For the text-containing cell, return its midpoint in [X, Y] coordinate format. 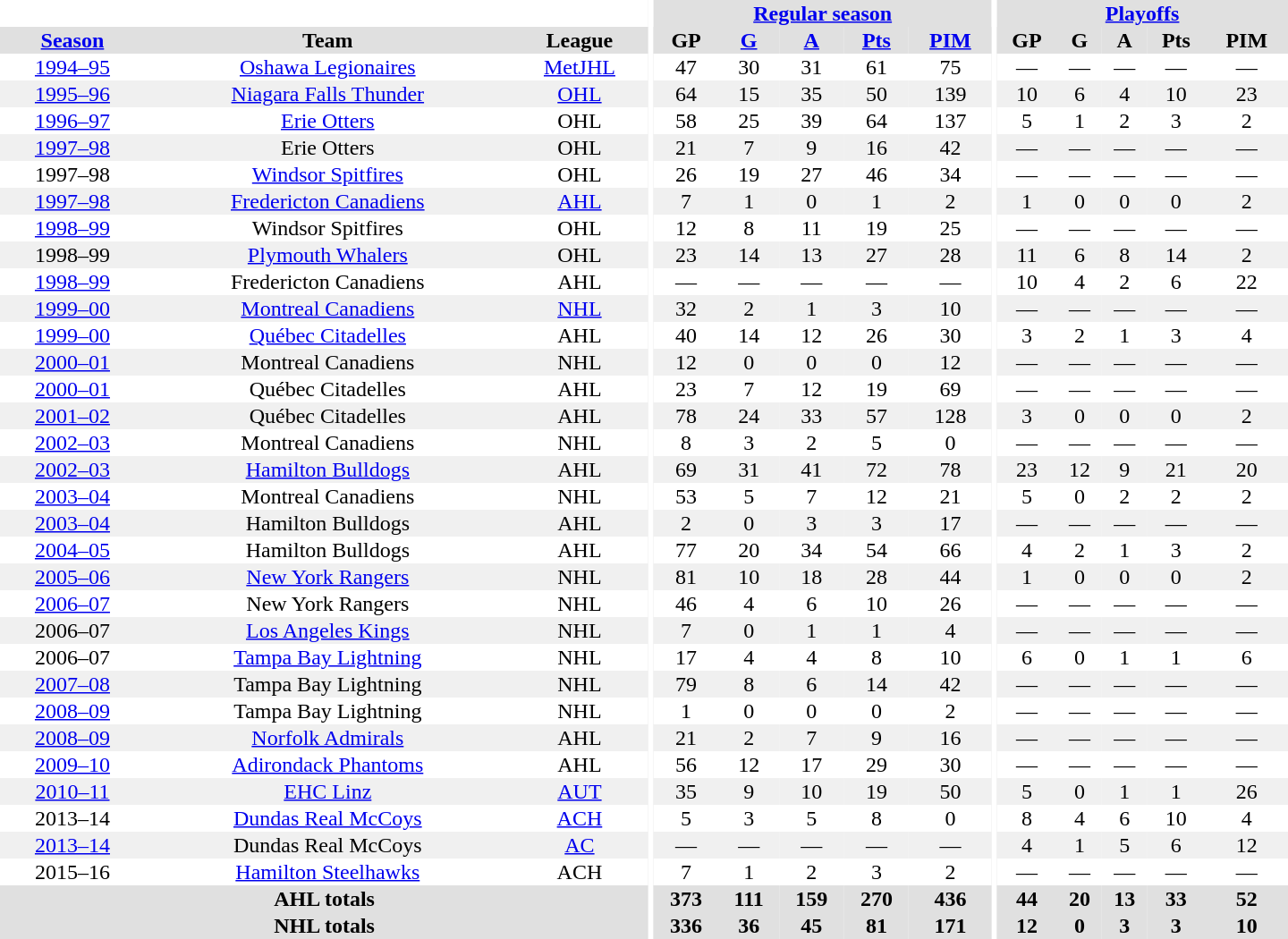
159 [812, 899]
171 [950, 926]
Adirondack Phantoms [327, 765]
Norfolk Admirals [327, 738]
58 [687, 121]
1996–97 [72, 121]
77 [687, 550]
72 [877, 469]
EHC Linz [327, 791]
336 [687, 926]
1995–96 [72, 94]
2009–10 [72, 765]
137 [950, 121]
54 [877, 550]
61 [877, 67]
2015–16 [72, 872]
45 [812, 926]
AC [580, 845]
79 [687, 684]
2004–05 [72, 550]
2007–08 [72, 684]
22 [1247, 282]
Oshawa Legionaires [327, 67]
39 [812, 121]
NHL totals [324, 926]
66 [950, 550]
75 [950, 67]
15 [749, 94]
AHL totals [324, 899]
2001–02 [72, 416]
AUT [580, 791]
139 [950, 94]
League [580, 40]
436 [950, 899]
Plymouth Whalers [327, 255]
Team [327, 40]
373 [687, 899]
47 [687, 67]
2005–06 [72, 577]
270 [877, 899]
32 [687, 309]
24 [749, 416]
18 [812, 577]
Regular season [823, 13]
36 [749, 926]
52 [1247, 899]
Hamilton Steelhawks [327, 872]
41 [812, 469]
MetJHL [580, 67]
111 [749, 899]
57 [877, 416]
128 [950, 416]
Los Angeles Kings [327, 630]
53 [687, 496]
Niagara Falls Thunder [327, 94]
40 [687, 335]
29 [877, 765]
1994–95 [72, 67]
2010–11 [72, 791]
Season [72, 40]
56 [687, 765]
Playoffs [1142, 13]
